Capture the cell that displays the provided text and extract its (X, Y) central coordinate. 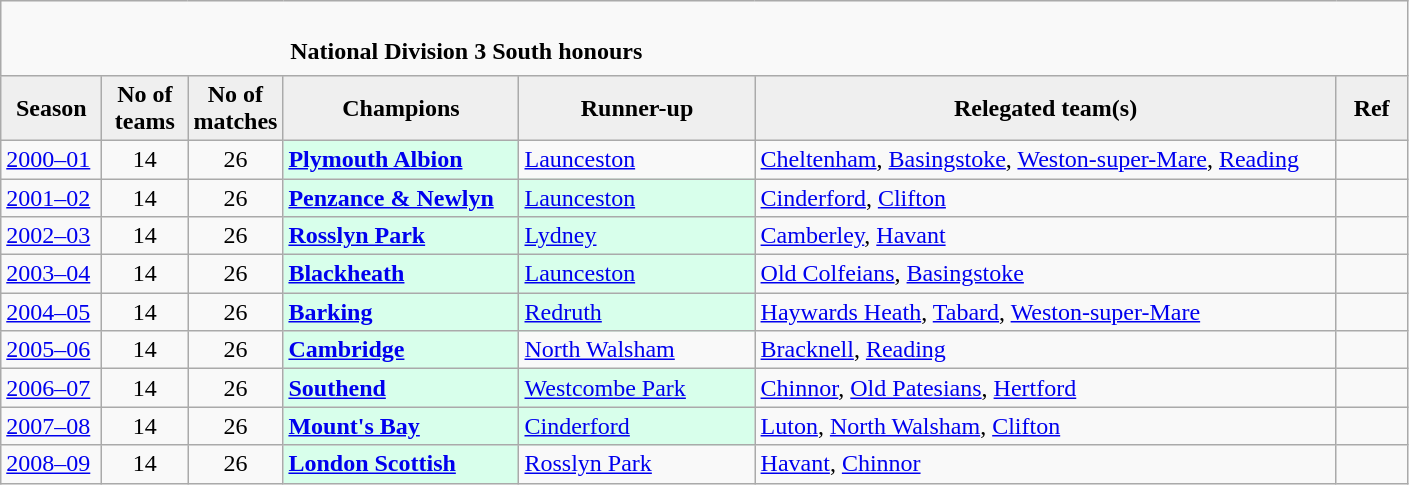
2008–09 (52, 464)
Old Colfeians, Basingstoke (1046, 274)
2002–03 (52, 236)
Penzance & Newlyn (401, 197)
Chinnor, Old Patesians, Hertford (1046, 388)
2004–05 (52, 312)
Mount's Bay (401, 426)
Redruth (637, 312)
Cambridge (401, 350)
2001–02 (52, 197)
Southend (401, 388)
London Scottish (401, 464)
Cheltenham, Basingstoke, Weston-super-Mare, Reading (1046, 159)
North Walsham (637, 350)
Blackheath (401, 274)
2006–07 (52, 388)
2000–01 (52, 159)
Westcombe Park (637, 388)
Cinderford (637, 426)
No of teams (145, 108)
Ref (1372, 108)
Lydney (637, 236)
Cinderford, Clifton (1046, 197)
Barking (401, 312)
2003–04 (52, 274)
No of matches (236, 108)
Champions (401, 108)
Season (52, 108)
Camberley, Havant (1046, 236)
Haywards Heath, Tabard, Weston-super-Mare (1046, 312)
Luton, North Walsham, Clifton (1046, 426)
Bracknell, Reading (1046, 350)
Runner-up (637, 108)
Plymouth Albion (401, 159)
Relegated team(s) (1046, 108)
2007–08 (52, 426)
Havant, Chinnor (1046, 464)
2005–06 (52, 350)
